Extract the (x, y) coordinate from the center of the cell holding the provided text.  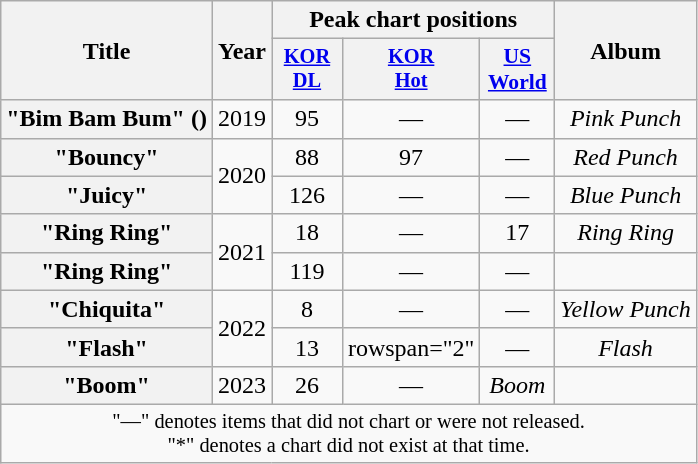
Album (626, 50)
"Chiquita" (107, 309)
"Bouncy" (107, 157)
"Bim Bam Bum" () (107, 119)
Year (242, 50)
95 (308, 119)
26 (308, 385)
"—" denotes items that did not chart or were not released."*" denotes a chart did not exist at that time. (349, 433)
2019 (242, 119)
13 (308, 347)
"Boom" (107, 385)
119 (308, 271)
88 (308, 157)
KORDL (308, 70)
"Juicy" (107, 195)
2022 (242, 328)
Boom (518, 385)
17 (518, 233)
rowspan="2" (411, 347)
Title (107, 50)
KORHot (411, 70)
Red Punch (626, 157)
Blue Punch (626, 195)
8 (308, 309)
126 (308, 195)
Yellow Punch (626, 309)
USWorld (518, 70)
Peak chart positions (414, 20)
18 (308, 233)
Flash (626, 347)
97 (411, 157)
Pink Punch (626, 119)
2021 (242, 252)
2020 (242, 176)
"Flash" (107, 347)
Ring Ring (626, 233)
2023 (242, 385)
